For the text-containing cell, return its midpoint in [X, Y] coordinate format. 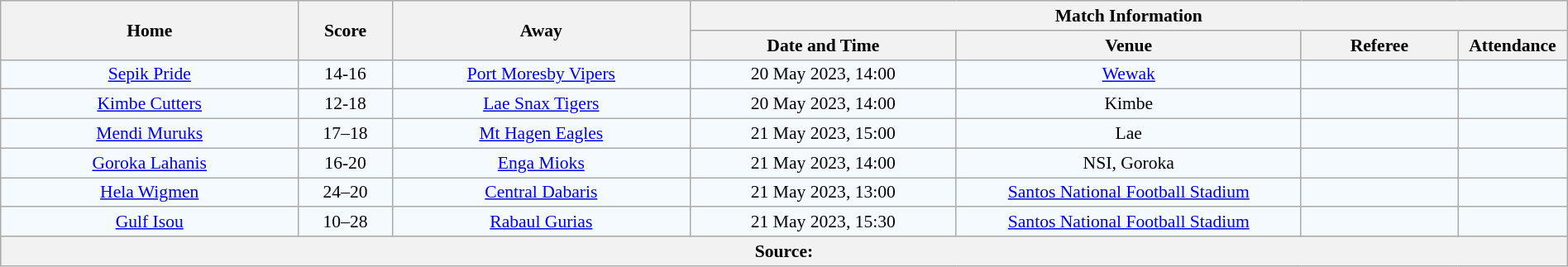
Attendance [1513, 45]
10–28 [346, 222]
Score [346, 30]
Home [150, 30]
Kimbe Cutters [150, 104]
Rabaul Gurias [541, 222]
Date and Time [823, 45]
Hela Wigmen [150, 193]
12-18 [346, 104]
24–20 [346, 193]
21 May 2023, 15:30 [823, 222]
Lae Snax Tigers [541, 104]
21 May 2023, 13:00 [823, 193]
Central Dabaris [541, 193]
Away [541, 30]
Source: [784, 251]
Port Moresby Vipers [541, 74]
21 May 2023, 14:00 [823, 163]
Sepik Pride [150, 74]
Lae [1128, 134]
21 May 2023, 15:00 [823, 134]
Goroka Lahanis [150, 163]
Referee [1379, 45]
Mt Hagen Eagles [541, 134]
Wewak [1128, 74]
Gulf Isou [150, 222]
Mendi Muruks [150, 134]
Kimbe [1128, 104]
14-16 [346, 74]
Match Information [1128, 16]
16-20 [346, 163]
Enga Mioks [541, 163]
Venue [1128, 45]
NSI, Goroka [1128, 163]
17–18 [346, 134]
